Find where the given text appears and provide that cell's center as (X, Y) coordinate. 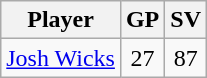
27 (142, 58)
SV (186, 20)
Player (61, 20)
GP (142, 20)
Josh Wicks (61, 58)
87 (186, 58)
